From the cell containing the given text, extract its center point as (x, y) coordinate. 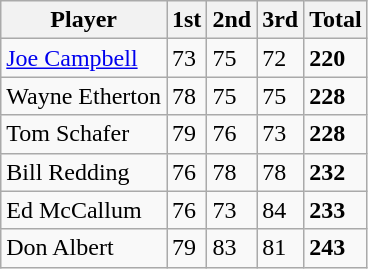
232 (336, 172)
Total (336, 20)
2nd (232, 20)
1st (186, 20)
243 (336, 248)
83 (232, 248)
84 (280, 210)
72 (280, 58)
Tom Schafer (84, 134)
Ed McCallum (84, 210)
Wayne Etherton (84, 96)
Bill Redding (84, 172)
220 (336, 58)
233 (336, 210)
81 (280, 248)
Player (84, 20)
3rd (280, 20)
Joe Campbell (84, 58)
Don Albert (84, 248)
